Find where the given text appears and provide that cell's center as [X, Y] coordinate. 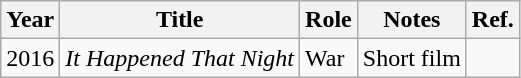
War [329, 58]
Ref. [492, 20]
2016 [30, 58]
Year [30, 20]
It Happened That Night [180, 58]
Title [180, 20]
Role [329, 20]
Notes [412, 20]
Short film [412, 58]
